Search for the cell housing the specified text and yield its [X, Y] center coordinate. 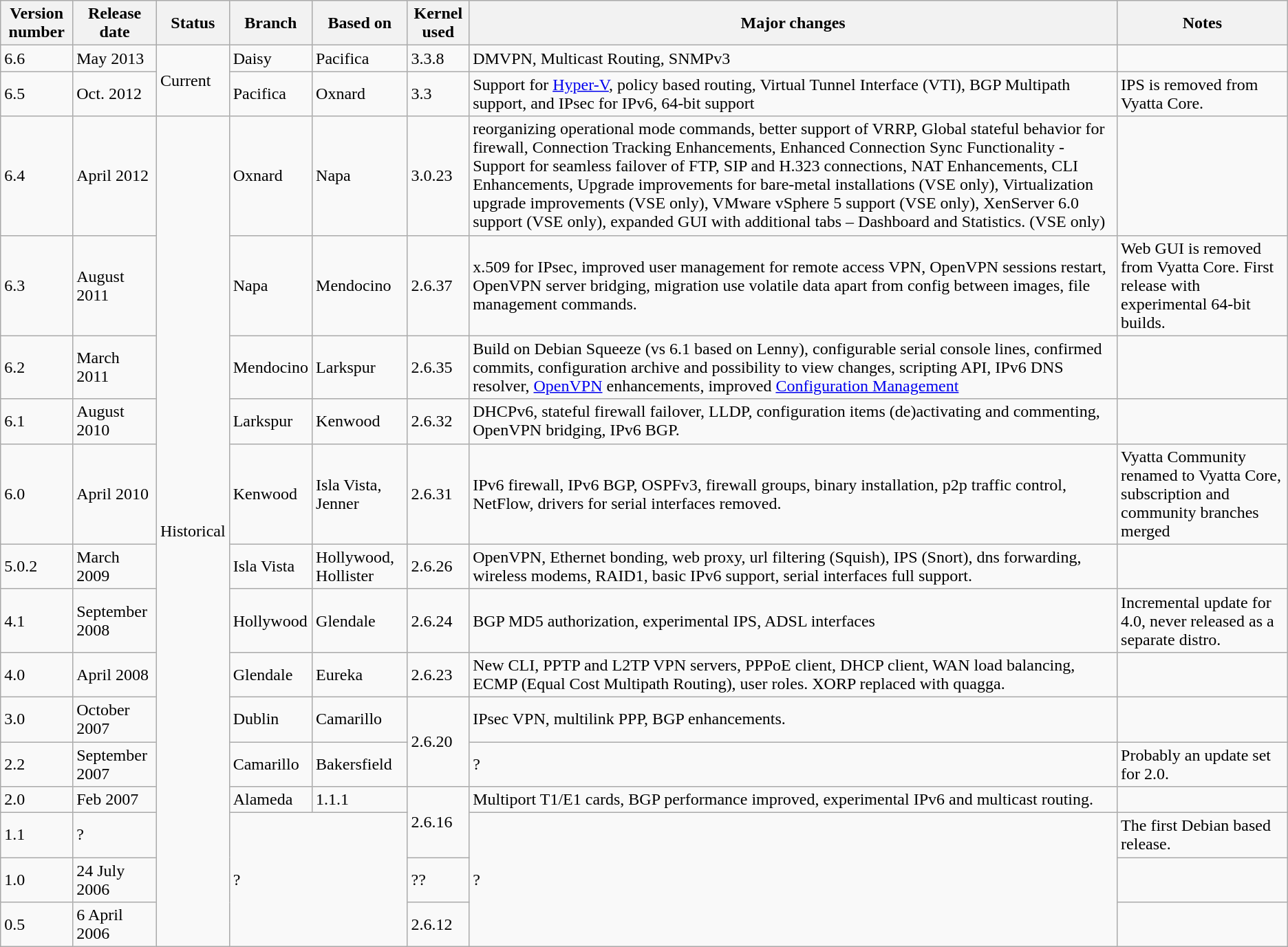
IPv6 firewall, IPv6 BGP, OSPFv3, firewall groups, binary installation, p2p traffic control, NetFlow, drivers for serial interfaces removed. [793, 494]
Eureka [361, 674]
BGP MD5 authorization, experimental IPS, ADSL interfaces [793, 620]
2.6.12 [438, 924]
24 July 2006 [115, 880]
4.1 [37, 620]
September 2007 [115, 763]
2.6.24 [438, 620]
Alameda [270, 800]
2.6.31 [438, 494]
August 2010 [115, 421]
October 2007 [115, 719]
Isla Vista [270, 567]
Multiport T1/E1 cards, BGP performance improved, experimental IPv6 and multicast routing. [793, 800]
5.0.2 [37, 567]
2.6.26 [438, 567]
Major changes [793, 23]
4.0 [37, 674]
April 2010 [115, 494]
Daisy [270, 58]
6.2 [37, 367]
1.1 [37, 835]
2.6.23 [438, 674]
Kernel used [438, 23]
6.0 [37, 494]
3.3 [438, 94]
Status [193, 23]
2.6.37 [438, 285]
Feb 2007 [115, 800]
April 2008 [115, 674]
Historical [193, 532]
?? [438, 880]
2.6.16 [438, 823]
2.2 [37, 763]
September 2008 [115, 620]
Branch [270, 23]
Release date [115, 23]
Web GUI is removed from Vyatta Core. First release with experimental 64-bit builds. [1203, 285]
Hollywood, Hollister [361, 567]
Isla Vista, Jenner [361, 494]
April 2012 [115, 176]
Probably an update set for 2.0. [1203, 763]
DHCPv6, stateful firewall failover, LLDP, configuration items (de)activating and commenting, OpenVPN bridging, IPv6 BGP. [793, 421]
Based on [361, 23]
6.4 [37, 176]
6.3 [37, 285]
2.6.35 [438, 367]
6 April 2006 [115, 924]
2.6.32 [438, 421]
2.6.20 [438, 741]
6.5 [37, 94]
6.1 [37, 421]
Notes [1203, 23]
Vyatta Community renamed to Vyatta Core, subscription and community branches merged [1203, 494]
IPS is removed from Vyatta Core. [1203, 94]
August 2011 [115, 285]
Current [193, 81]
1.1.1 [361, 800]
0.5 [37, 924]
DMVPN, Multicast Routing, SNMPv3 [793, 58]
The first Debian based release. [1203, 835]
Incremental update for 4.0, never released as a separate distro. [1203, 620]
Hollywood [270, 620]
May 2013 [115, 58]
1.0 [37, 880]
Bakersfield [361, 763]
2.0 [37, 800]
Oct. 2012 [115, 94]
IPsec VPN, multilink PPP, BGP enhancements. [793, 719]
Dublin [270, 719]
3.0 [37, 719]
3.3.8 [438, 58]
6.6 [37, 58]
Version number [37, 23]
Support for Hyper-V, policy based routing, Virtual Tunnel Interface (VTI), BGP Multipath support, and IPsec for IPv6, 64-bit support [793, 94]
3.0.23 [438, 176]
March 2009 [115, 567]
March 2011 [115, 367]
